From the cell containing the given text, extract its center point as [X, Y] coordinate. 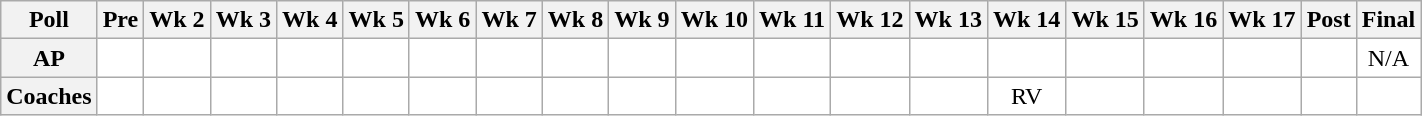
Wk 10 [714, 20]
RV [1026, 96]
Wk 3 [243, 20]
Wk 11 [792, 20]
Wk 4 [310, 20]
Coaches [49, 96]
Final [1388, 20]
Wk 14 [1026, 20]
Wk 12 [870, 20]
AP [49, 58]
Wk 2 [177, 20]
Poll [49, 20]
Wk 9 [642, 20]
Wk 5 [376, 20]
Wk 13 [948, 20]
N/A [1388, 58]
Wk 16 [1183, 20]
Wk 17 [1262, 20]
Wk 6 [442, 20]
Wk 8 [575, 20]
Pre [120, 20]
Wk 7 [509, 20]
Post [1328, 20]
Wk 15 [1105, 20]
